Provide the [x, y] coordinate of the cell's center where the given text is located.  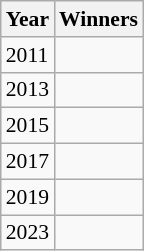
2019 [28, 197]
2023 [28, 233]
Year [28, 19]
Winners [98, 19]
2017 [28, 162]
2015 [28, 126]
2013 [28, 90]
2011 [28, 55]
